From the cell containing the given text, extract its center point as [x, y] coordinate. 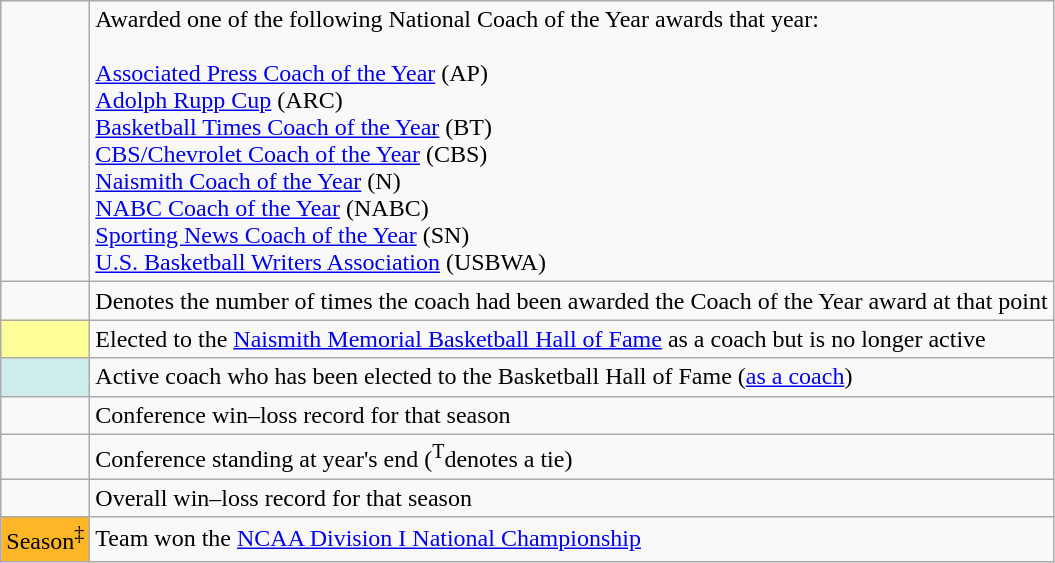
Active coach who has been elected to the Basketball Hall of Fame (as a coach) [572, 377]
Conference win–loss record for that season [572, 415]
Overall win–loss record for that season [572, 498]
Elected to the Naismith Memorial Basketball Hall of Fame as a coach but is no longer active [572, 339]
Team won the NCAA Division I National Championship [572, 540]
Denotes the number of times the coach had been awarded the Coach of the Year award at that point [572, 301]
Season‡ [46, 540]
Conference standing at year's end (Tdenotes a tie) [572, 456]
